Output the (X, Y) coordinate of the center of the cell containing the given text.  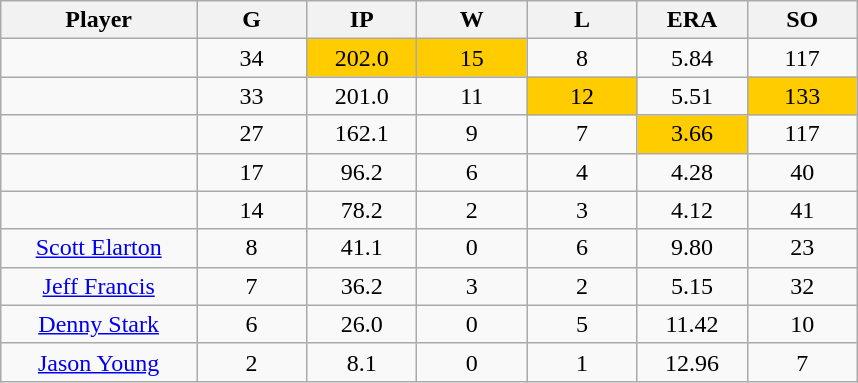
IP (362, 20)
4.12 (692, 210)
5.15 (692, 286)
Denny Stark (99, 324)
9.80 (692, 248)
40 (802, 172)
1 (582, 362)
96.2 (362, 172)
L (582, 20)
33 (252, 96)
5.51 (692, 96)
41.1 (362, 248)
23 (802, 248)
133 (802, 96)
G (252, 20)
Jeff Francis (99, 286)
Scott Elarton (99, 248)
162.1 (362, 134)
10 (802, 324)
201.0 (362, 96)
4.28 (692, 172)
SO (802, 20)
11.42 (692, 324)
9 (472, 134)
41 (802, 210)
Jason Young (99, 362)
4 (582, 172)
12.96 (692, 362)
202.0 (362, 58)
32 (802, 286)
36.2 (362, 286)
ERA (692, 20)
3.66 (692, 134)
14 (252, 210)
W (472, 20)
5.84 (692, 58)
8.1 (362, 362)
5 (582, 324)
27 (252, 134)
17 (252, 172)
34 (252, 58)
Player (99, 20)
15 (472, 58)
26.0 (362, 324)
78.2 (362, 210)
11 (472, 96)
12 (582, 96)
